Provide the [X, Y] coordinate of the cell's center where the given text is located.  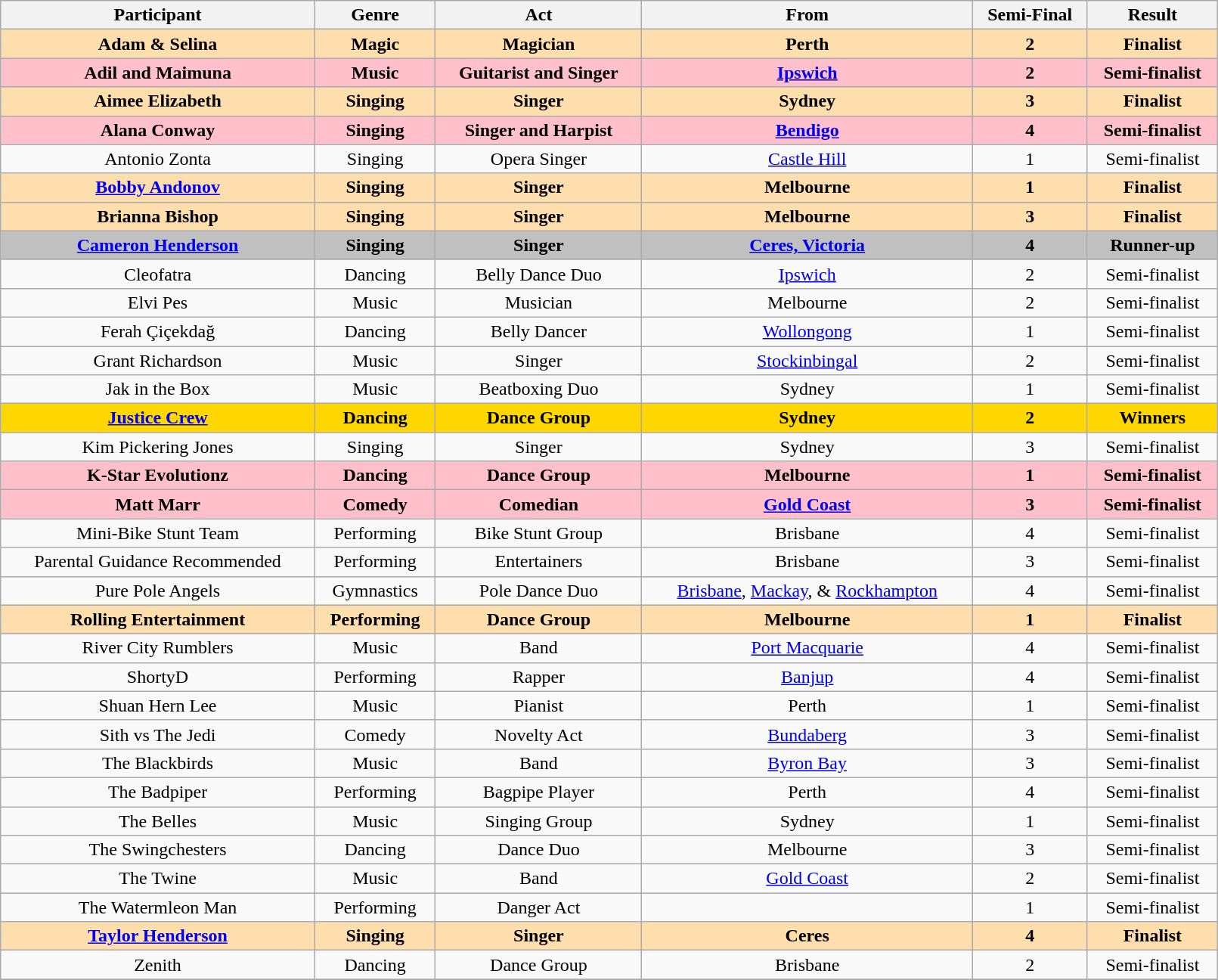
The Belles [158, 820]
Kim Pickering Jones [158, 447]
Pole Dance Duo [538, 591]
Alana Conway [158, 130]
Cleofatra [158, 274]
Bobby Andonov [158, 188]
The Twine [158, 879]
The Watermleon Man [158, 907]
Matt Marr [158, 504]
Genre [375, 15]
Bike Stunt Group [538, 533]
Port Macquarie [807, 648]
K-Star Evolutionz [158, 476]
Zenith [158, 965]
Sith vs The Jedi [158, 734]
Elvi Pes [158, 302]
The Swingchesters [158, 850]
Ceres [807, 936]
Shuan Hern Lee [158, 706]
Bendigo [807, 130]
Justice Crew [158, 418]
Bagpipe Player [538, 792]
Comedian [538, 504]
Ferah Çiçekdağ [158, 331]
Musician [538, 302]
Act [538, 15]
Byron Bay [807, 763]
Grant Richardson [158, 361]
Danger Act [538, 907]
The Blackbirds [158, 763]
From [807, 15]
Adil and Maimuna [158, 73]
Belly Dancer [538, 331]
Magician [538, 44]
Mini-Bike Stunt Team [158, 533]
Rolling Entertainment [158, 619]
Aimee Elizabeth [158, 101]
Rapper [538, 677]
Novelty Act [538, 734]
ShortyD [158, 677]
Banjup [807, 677]
Adam & Selina [158, 44]
Ceres, Victoria [807, 245]
Castle Hill [807, 159]
Beatboxing Duo [538, 389]
Magic [375, 44]
Singing Group [538, 820]
Brianna Bishop [158, 216]
Bundaberg [807, 734]
Cameron Henderson [158, 245]
Semi-Final [1030, 15]
Belly Dance Duo [538, 274]
Pure Pole Angels [158, 591]
Parental Guidance Recommended [158, 562]
Gymnastics [375, 591]
Taylor Henderson [158, 936]
Guitarist and Singer [538, 73]
Entertainers [538, 562]
Stockinbingal [807, 361]
Participant [158, 15]
Opera Singer [538, 159]
Brisbane, Mackay, & Rockhampton [807, 591]
Dance Duo [538, 850]
Winners [1152, 418]
Singer and Harpist [538, 130]
Wollongong [807, 331]
Pianist [538, 706]
The Badpiper [158, 792]
River City Rumblers [158, 648]
Jak in the Box [158, 389]
Antonio Zonta [158, 159]
Result [1152, 15]
Runner-up [1152, 245]
